Provide the (X, Y) coordinate of the cell's center where the given text is located.  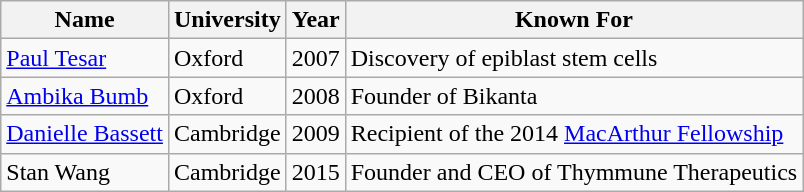
Name (85, 20)
2007 (316, 58)
Paul Tesar (85, 58)
2009 (316, 134)
University (227, 20)
Danielle Bassett (85, 134)
2015 (316, 172)
Recipient of the 2014 MacArthur Fellowship (574, 134)
Discovery of epiblast stem cells (574, 58)
Founder and CEO of Thymmune Therapeutics (574, 172)
Known For (574, 20)
Founder of Bikanta (574, 96)
2008 (316, 96)
Ambika Bumb (85, 96)
Stan Wang (85, 172)
Year (316, 20)
